For the text-containing cell, return its midpoint in (X, Y) coordinate format. 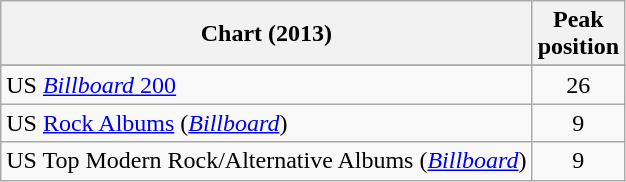
US Billboard 200 (266, 85)
Chart (2013) (266, 34)
Peakposition (578, 34)
26 (578, 85)
US Rock Albums (Billboard) (266, 123)
US Top Modern Rock/Alternative Albums (Billboard) (266, 161)
